Detect which cell encompasses the target text, then output its [x, y] center coordinate. 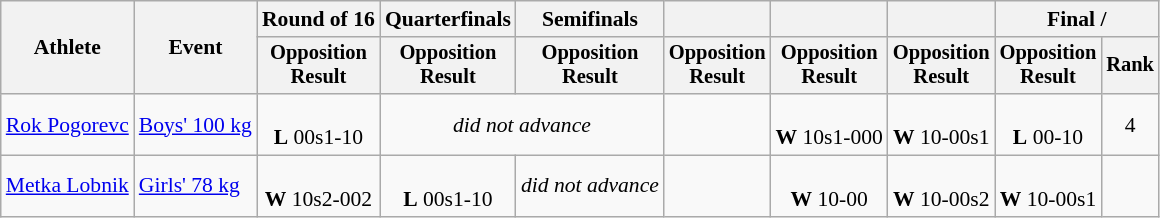
Athlete [68, 48]
W 10-00 [828, 186]
Final / [1077, 19]
W 10s1-000 [828, 124]
W 10s2-002 [318, 186]
Semifinals [590, 19]
Round of 16 [318, 19]
W 10-00s2 [942, 186]
Event [196, 48]
Quarterfinals [448, 19]
4 [1130, 124]
Rank [1130, 66]
Rok Pogorevc [68, 124]
L 00-10 [1048, 124]
Metka Lobnik [68, 186]
Girls' 78 kg [196, 186]
Boys' 100 kg [196, 124]
